Detect which cell encompasses the target text, then output its (X, Y) center coordinate. 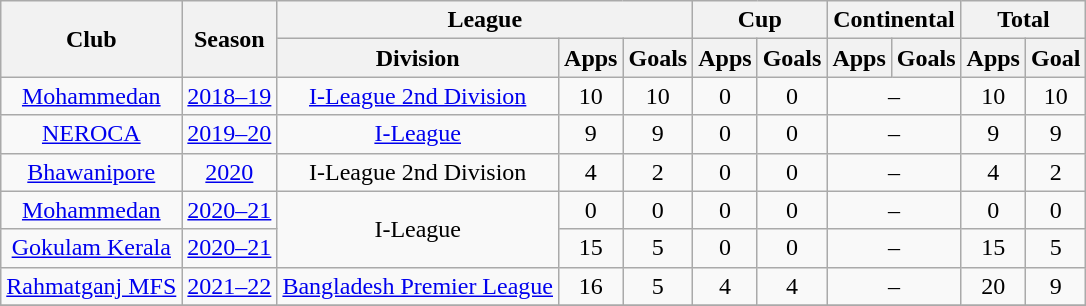
Season (230, 39)
2019–20 (230, 134)
Rahmatganj MFS (92, 286)
Bhawanipore (92, 172)
2021–22 (230, 286)
Goal (1055, 58)
2018–19 (230, 96)
Cup (760, 20)
Continental (894, 20)
20 (993, 286)
Division (418, 58)
NEROCA (92, 134)
League (485, 20)
16 (591, 286)
Club (92, 39)
Total (1024, 20)
Gokulam Kerala (92, 248)
2020 (230, 172)
Bangladesh Premier League (418, 286)
